From the cell containing the given text, extract its center point as [x, y] coordinate. 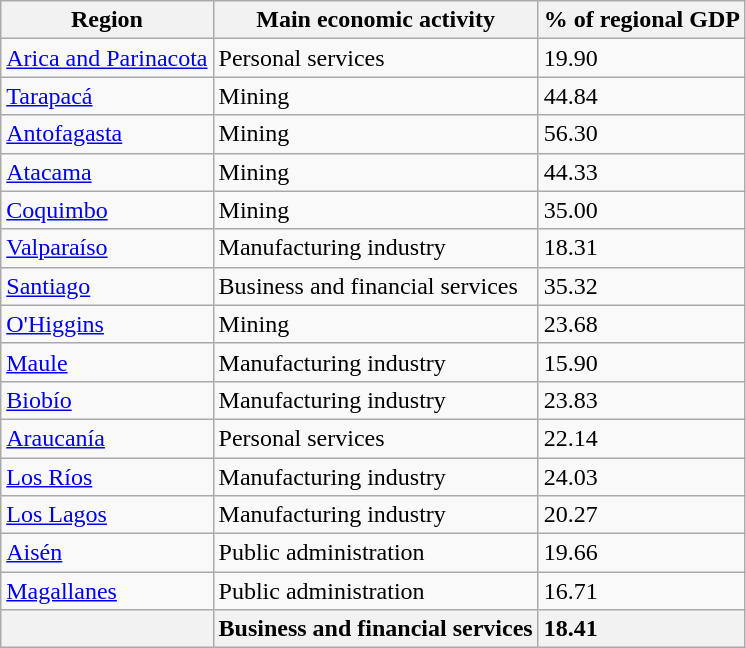
19.66 [642, 553]
20.27 [642, 515]
Aisén [107, 553]
35.00 [642, 210]
Araucanía [107, 438]
Valparaíso [107, 248]
Atacama [107, 172]
Tarapacá [107, 96]
Los Ríos [107, 477]
Region [107, 20]
56.30 [642, 134]
% of regional GDP [642, 20]
18.31 [642, 248]
Los Lagos [107, 515]
23.68 [642, 324]
18.41 [642, 629]
Magallanes [107, 591]
23.83 [642, 400]
16.71 [642, 591]
Maule [107, 362]
15.90 [642, 362]
Coquimbo [107, 210]
Arica and Parinacota [107, 58]
O'Higgins [107, 324]
24.03 [642, 477]
Main economic activity [376, 20]
19.90 [642, 58]
Antofagasta [107, 134]
22.14 [642, 438]
44.33 [642, 172]
35.32 [642, 286]
Santiago [107, 286]
44.84 [642, 96]
Biobío [107, 400]
